Provide the [X, Y] coordinate of the cell's center where the given text is located.  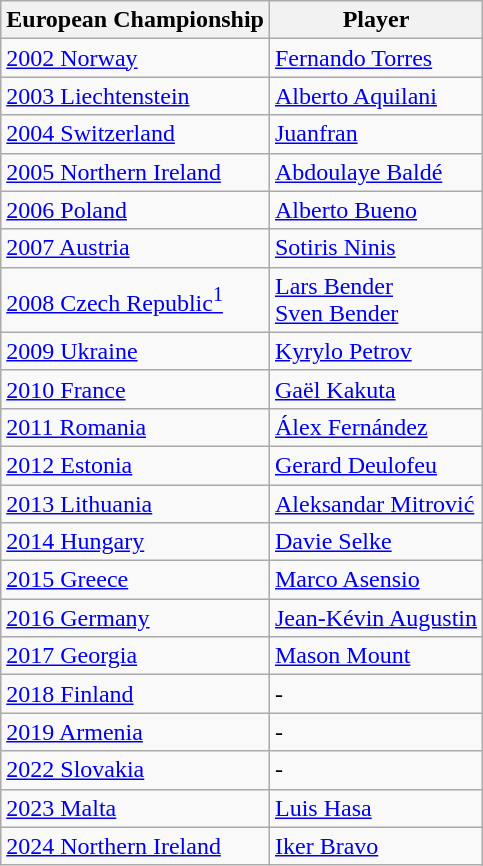
2018 Finland [136, 694]
2009 Ukraine [136, 351]
2005 Northern Ireland [136, 172]
Gaël Kakuta [376, 389]
Lars Bender Sven Bender [376, 300]
Álex Fernández [376, 427]
Juanfran [376, 134]
2008 Czech Republic1 [136, 300]
Iker Bravo [376, 846]
2002 Norway [136, 58]
2007 Austria [136, 248]
2012 Estonia [136, 465]
2010 France [136, 389]
2016 Germany [136, 618]
Jean-Kévin Augustin [376, 618]
Marco Asensio [376, 580]
2023 Malta [136, 808]
Aleksandar Mitrović [376, 503]
Kyrylo Petrov [376, 351]
2022 Slovakia [136, 770]
2003 Liechtenstein [136, 96]
2014 Hungary [136, 542]
2013 Lithuania [136, 503]
2004 Switzerland [136, 134]
2019 Armenia [136, 732]
Abdoulaye Baldé [376, 172]
Mason Mount [376, 656]
Player [376, 20]
2015 Greece [136, 580]
Fernando Torres [376, 58]
European Championship [136, 20]
Gerard Deulofeu [376, 465]
2017 Georgia [136, 656]
Alberto Aquilani [376, 96]
2011 Romania [136, 427]
Davie Selke [376, 542]
2006 Poland [136, 210]
Alberto Bueno [376, 210]
Sotiris Ninis [376, 248]
Luis Hasa [376, 808]
2024 Northern Ireland [136, 846]
